Identify which cell holds the provided text, then report its [X, Y] central coordinate. 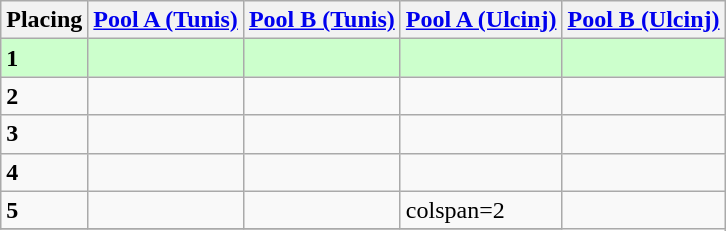
Pool A (Tunis) [166, 20]
2 [44, 96]
1 [44, 58]
Pool B (Tunis) [322, 20]
5 [44, 210]
4 [44, 172]
colspan=2 [481, 210]
Pool A (Ulcinj) [481, 20]
Placing [44, 20]
Pool B (Ulcinj) [644, 20]
3 [44, 134]
